Search for the cell housing the specified text and yield its (x, y) center coordinate. 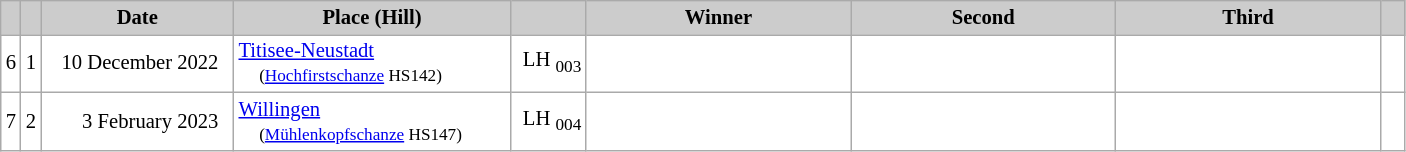
Third (1248, 17)
1 (31, 63)
LH 004 (548, 121)
2 (31, 121)
10 December 2022 (138, 63)
3 February 2023 (138, 121)
Titisee-Neustadt (Hochfirstschanze HS142) (372, 63)
Willingen (Mühlenkopfschanze HS147) (372, 121)
LH 003 (548, 63)
Second (984, 17)
Winner (718, 17)
6 (11, 63)
Place (Hill) (372, 17)
7 (11, 121)
Date (138, 17)
